Search for the cell housing the specified text and yield its [X, Y] center coordinate. 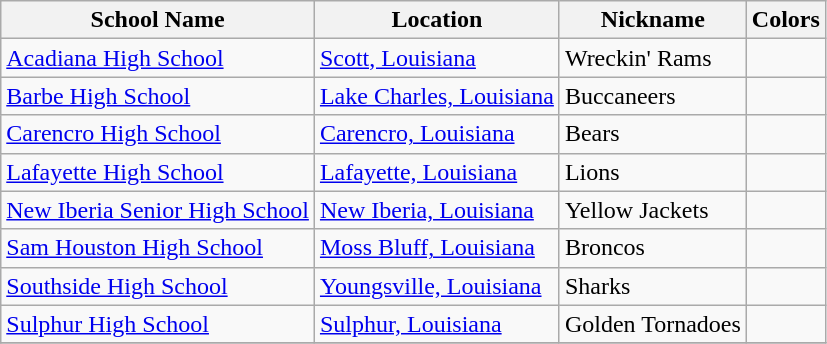
Broncos [652, 248]
Golden Tornadoes [652, 324]
Bears [652, 134]
Carencro, Louisiana [436, 134]
Lions [652, 172]
Sulphur, Louisiana [436, 324]
Moss Bluff, Louisiana [436, 248]
Buccaneers [652, 96]
Location [436, 20]
Colors [786, 20]
Nickname [652, 20]
Lafayette, Louisiana [436, 172]
Sam Houston High School [158, 248]
Youngsville, Louisiana [436, 286]
New Iberia Senior High School [158, 210]
Wreckin' Rams [652, 58]
Sharks [652, 286]
New Iberia, Louisiana [436, 210]
Sulphur High School [158, 324]
Lake Charles, Louisiana [436, 96]
Lafayette High School [158, 172]
School Name [158, 20]
Yellow Jackets [652, 210]
Scott, Louisiana [436, 58]
Southside High School [158, 286]
Barbe High School [158, 96]
Acadiana High School [158, 58]
Carencro High School [158, 134]
